Capture the cell that displays the provided text and extract its (x, y) central coordinate. 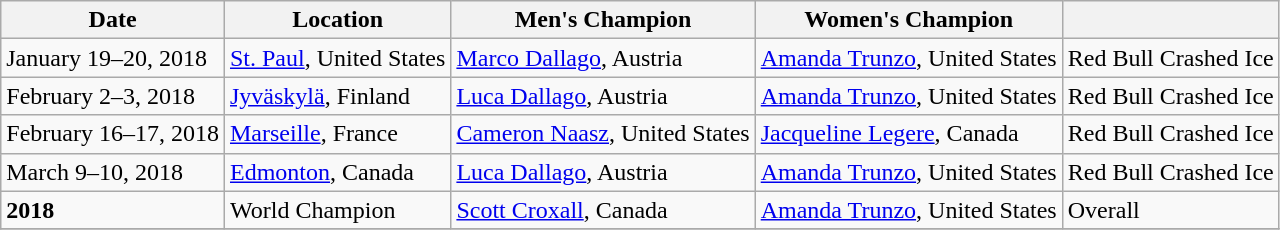
Edmonton, Canada (337, 172)
Men's Champion (603, 20)
Cameron Naasz, United States (603, 134)
February 2–3, 2018 (113, 96)
Overall (1170, 210)
Scott Croxall, Canada (603, 210)
February 16–17, 2018 (113, 134)
Date (113, 20)
World Champion (337, 210)
Marseille, France (337, 134)
2018 (113, 210)
Jacqueline Legere, Canada (908, 134)
Marco Dallago, Austria (603, 58)
Women's Champion (908, 20)
January 19–20, 2018 (113, 58)
St. Paul, United States (337, 58)
March 9–10, 2018 (113, 172)
Jyväskylä, Finland (337, 96)
Location (337, 20)
